Determine the [x, y] coordinate at the center of the cell enclosing the given text.  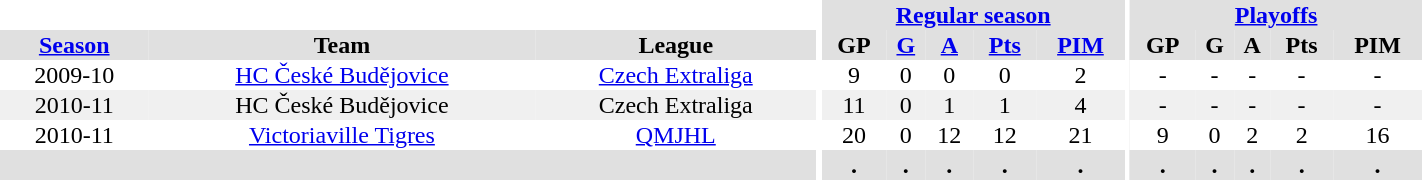
QMJHL [676, 135]
21 [1080, 135]
20 [854, 135]
16 [1378, 135]
Regular season [972, 15]
League [676, 45]
Playoffs [1276, 15]
11 [854, 105]
4 [1080, 105]
Victoriaville Tigres [342, 135]
2009-10 [74, 75]
Team [342, 45]
Season [74, 45]
